Identify which cell holds the provided text, then report its [x, y] central coordinate. 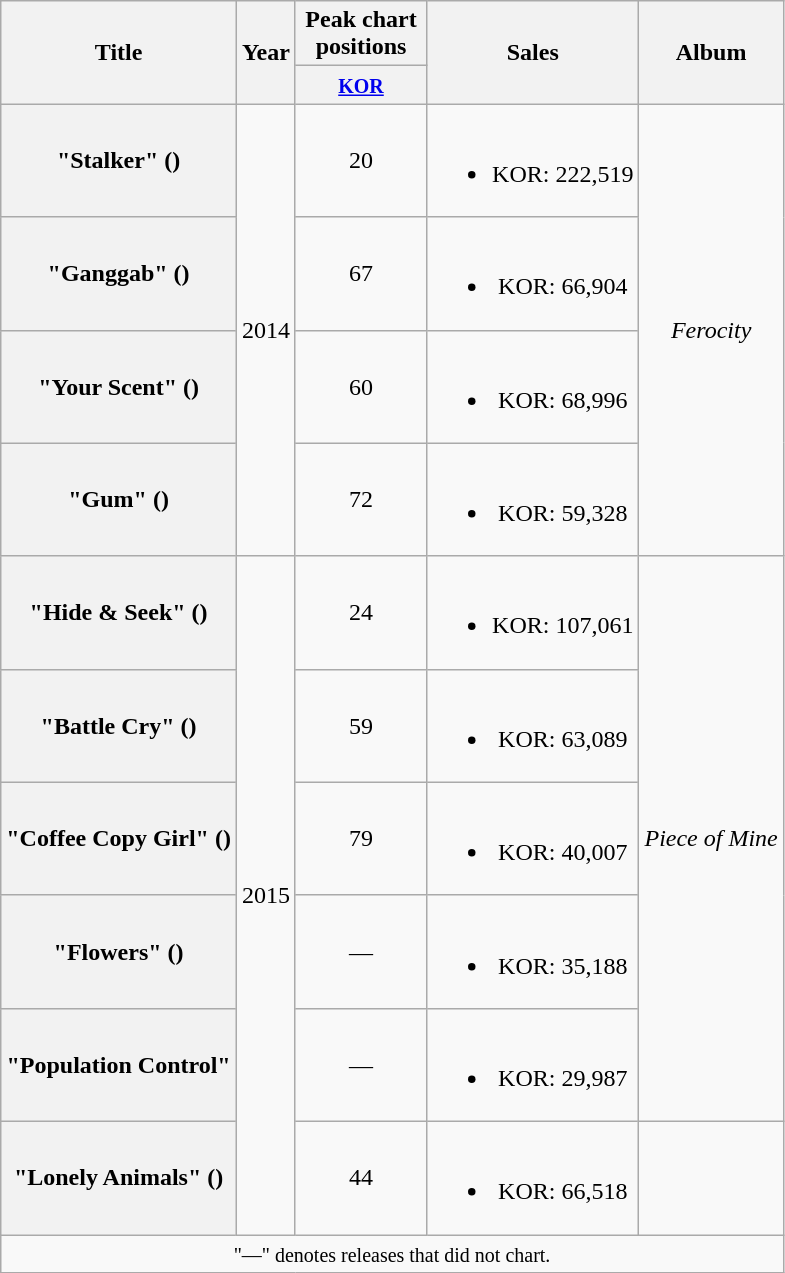
"Lonely Animals" () [119, 1178]
KOR: 107,061 [533, 612]
"Coffee Copy Girl" () [119, 838]
KOR: 29,987 [533, 1064]
"Your Scent" () [119, 386]
"—" denotes releases that did not chart. [392, 1253]
Album [711, 52]
KOR: 66,904 [533, 274]
KOR: 66,518 [533, 1178]
79 [360, 838]
72 [360, 500]
59 [360, 726]
24 [360, 612]
KOR: 40,007 [533, 838]
"Stalker" () [119, 160]
KOR: 222,519 [533, 160]
KOR [360, 85]
Sales [533, 52]
KOR: 68,996 [533, 386]
"Flowers" () [119, 952]
KOR: 35,188 [533, 952]
"Hide & Seek" () [119, 612]
KOR: 59,328 [533, 500]
67 [360, 274]
Ferocity [711, 330]
"Gum" () [119, 500]
Year [266, 52]
KOR: 63,089 [533, 726]
Piece of Mine [711, 838]
"Battle Cry" () [119, 726]
2015 [266, 895]
Peak chart positions [360, 34]
60 [360, 386]
Title [119, 52]
"Ganggab" () [119, 274]
2014 [266, 330]
20 [360, 160]
"Population Control" [119, 1064]
44 [360, 1178]
